Find where the given text appears and provide that cell's center as [X, Y] coordinate. 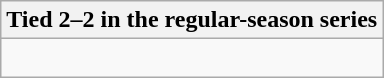
Tied 2–2 in the regular-season series [192, 20]
